Determine the (x, y) coordinate at the center of the cell enclosing the given text.  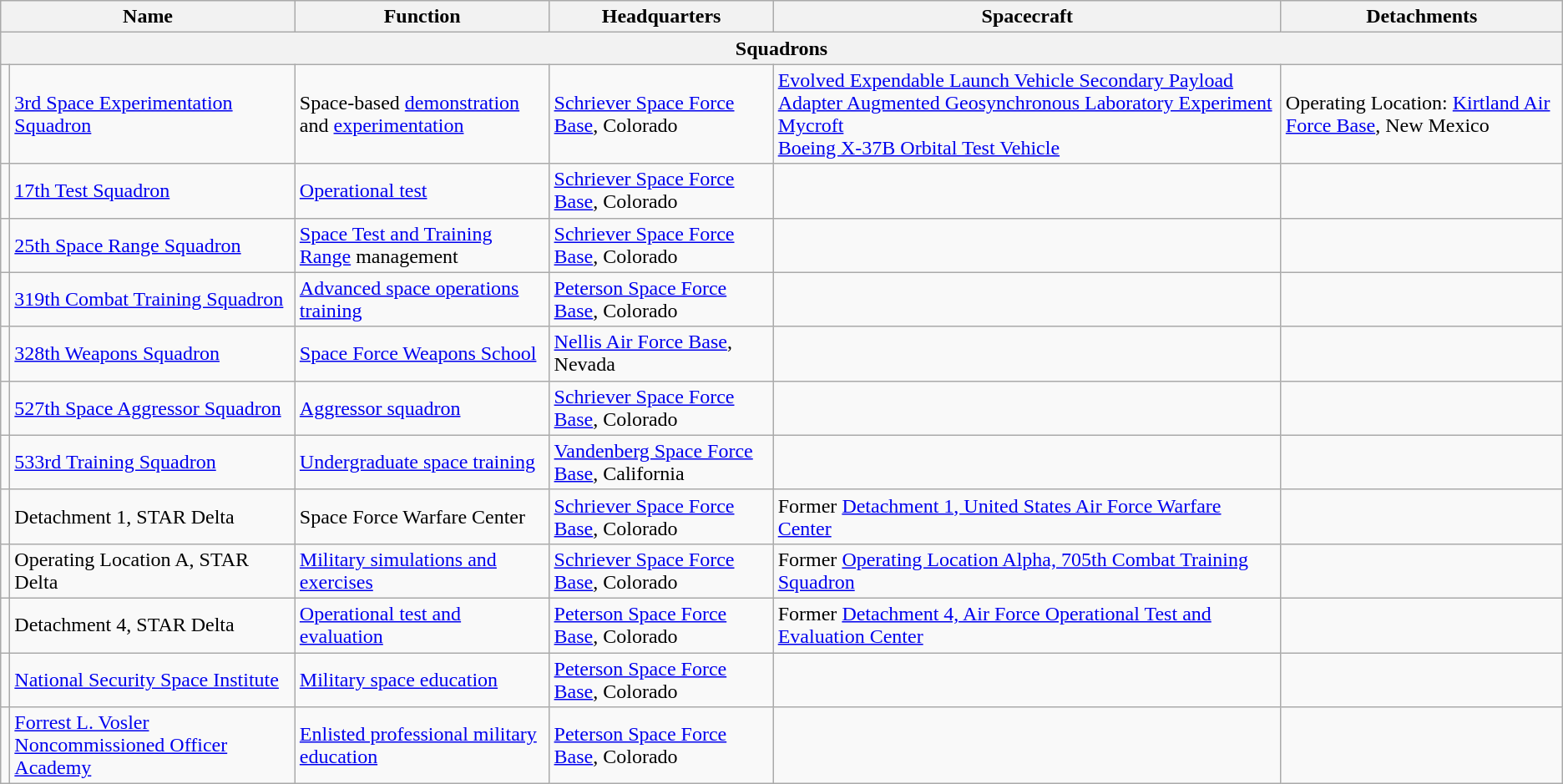
National Security Space Institute (153, 680)
Detachments (1421, 17)
Operating Location A, STAR Delta (153, 571)
Detachment 4, STAR Delta (153, 625)
Space Force Weapons School (422, 354)
Former Detachment 4, Air Force Operational Test and Evaluation Center (1027, 625)
Enlisted professional military education (422, 746)
Nellis Air Force Base, Nevada (661, 354)
Former Detachment 1, United States Air Force Warfare Center (1027, 516)
Headquarters (661, 17)
Detachment 1, STAR Delta (153, 516)
25th Space Range Squadron (153, 245)
Operating Location: Kirtland Air Force Base, New Mexico (1421, 114)
Squadrons (781, 48)
527th Space Aggressor Squadron (153, 407)
Space Test and Training Range management (422, 245)
Undergraduate space training (422, 463)
Evolved Expendable Launch Vehicle Secondary Payload Adapter Augmented Geosynchronous Laboratory ExperimentMycroftBoeing X-37B Orbital Test Vehicle (1027, 114)
533rd Training Squadron (153, 463)
Space Force Warfare Center (422, 516)
Space-based demonstration and experimentation (422, 114)
Military space education (422, 680)
Aggressor squadron (422, 407)
Spacecraft (1027, 17)
Function (422, 17)
Vandenberg Space Force Base, California (661, 463)
Name (149, 17)
Operational test (422, 190)
Forrest L. Vosler Noncommissioned Officer Academy (153, 746)
Former Operating Location Alpha, 705th Combat Training Squadron (1027, 571)
319th Combat Training Squadron (153, 299)
17th Test Squadron (153, 190)
Operational test and evaluation (422, 625)
Advanced space operations training (422, 299)
Military simulations and exercises (422, 571)
328th Weapons Squadron (153, 354)
3rd Space Experimentation Squadron (153, 114)
